Locate the cell with the specified text and output its [x, y] center coordinate. 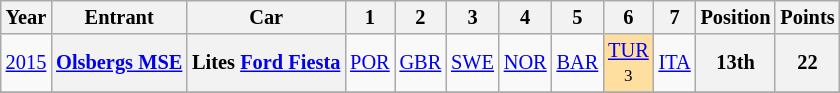
Position [736, 17]
BAR [578, 63]
Olsbergs MSE [119, 63]
3 [472, 17]
5 [578, 17]
22 [807, 63]
NOR [526, 63]
SWE [472, 63]
Year [26, 17]
4 [526, 17]
2015 [26, 63]
Entrant [119, 17]
Lites Ford Fiesta [266, 63]
POR [370, 63]
Points [807, 17]
13th [736, 63]
7 [675, 17]
ITA [675, 63]
2 [421, 17]
Car [266, 17]
GBR [421, 63]
TUR3 [628, 63]
6 [628, 17]
1 [370, 17]
